Output the (x, y) coordinate of the center of the cell containing the given text.  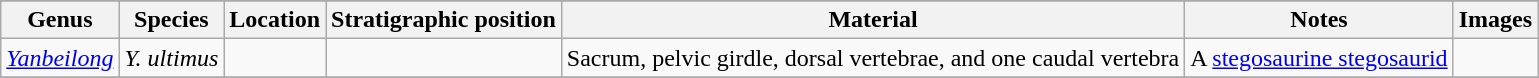
Material (872, 20)
Sacrum, pelvic girdle, dorsal vertebrae, and one caudal vertebra (872, 58)
Species (172, 20)
Location (275, 20)
Y. ultimus (172, 58)
Stratigraphic position (444, 20)
Yanbeilong (60, 58)
Notes (1319, 20)
A stegosaurine stegosaurid (1319, 58)
Genus (60, 20)
Images (1495, 20)
